Scan for the cell matching the given text and deliver its (x, y) coordinate at center. 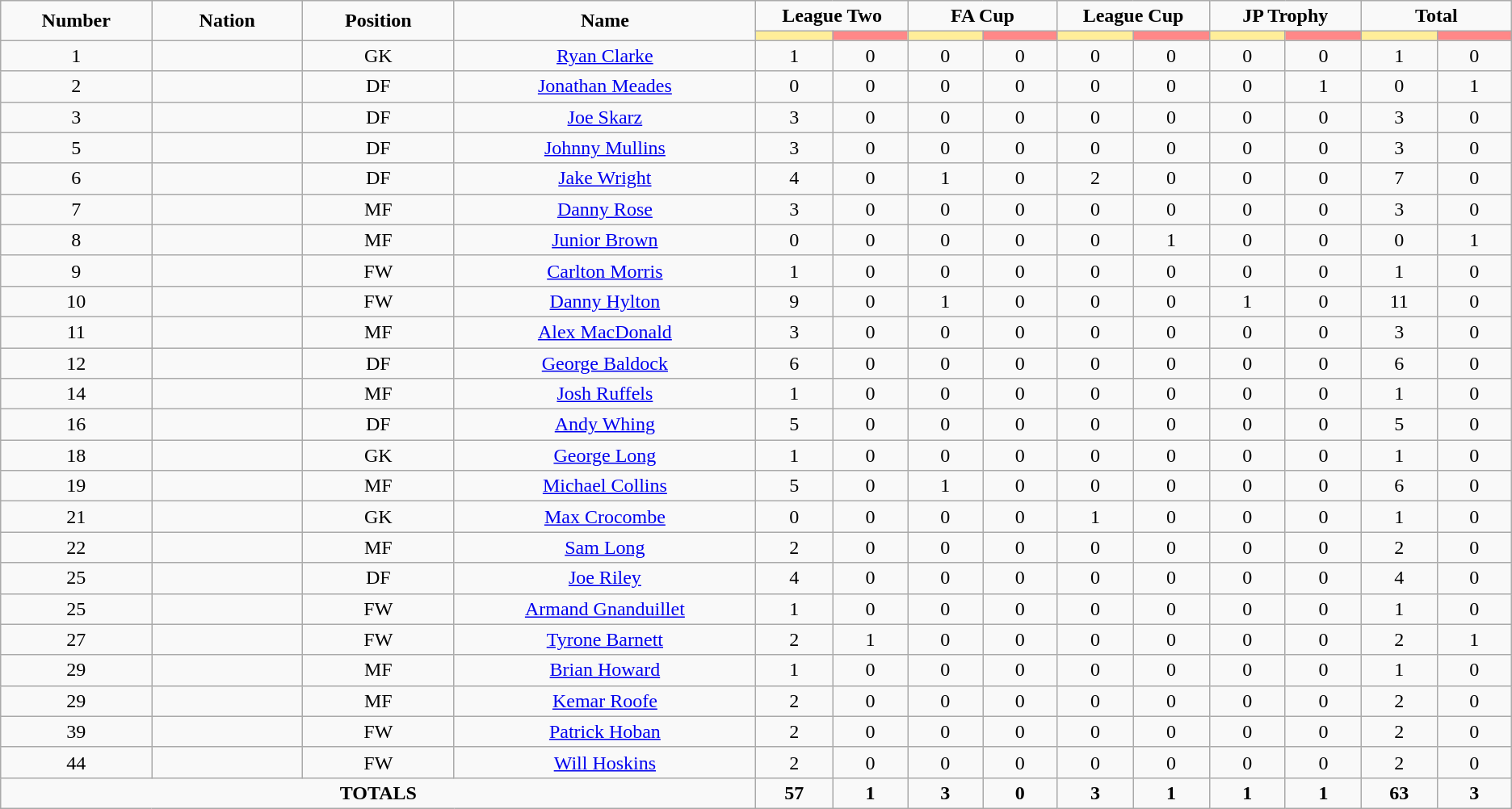
George Long (605, 455)
Joe Skarz (605, 117)
Max Crocombe (605, 517)
League Two (832, 16)
Josh Ruffels (605, 394)
Danny Hylton (605, 301)
8 (76, 240)
10 (76, 301)
Armand Gnanduillet (605, 609)
Nation (228, 21)
Name (605, 21)
Andy Whing (605, 425)
18 (76, 455)
39 (76, 731)
George Baldock (605, 363)
Jonathan Meades (605, 86)
27 (76, 639)
Number (76, 21)
22 (76, 547)
14 (76, 394)
JP Trophy (1285, 16)
Joe Riley (605, 578)
Alex MacDonald (605, 332)
Carlton Morris (605, 270)
Brian Howard (605, 670)
44 (76, 762)
63 (1399, 793)
TOTALS (378, 793)
Will Hoskins (605, 762)
Jake Wright (605, 178)
Junior Brown (605, 240)
19 (76, 486)
21 (76, 517)
Sam Long (605, 547)
57 (795, 793)
Michael Collins (605, 486)
Johnny Mullins (605, 148)
Tyrone Barnett (605, 639)
Position (378, 21)
League Cup (1133, 16)
Kemar Roofe (605, 701)
Danny Rose (605, 209)
FA Cup (982, 16)
16 (76, 425)
Patrick Hoban (605, 731)
12 (76, 363)
Ryan Clarke (605, 56)
Total (1436, 16)
